Search for the cell housing the specified text and yield its [X, Y] center coordinate. 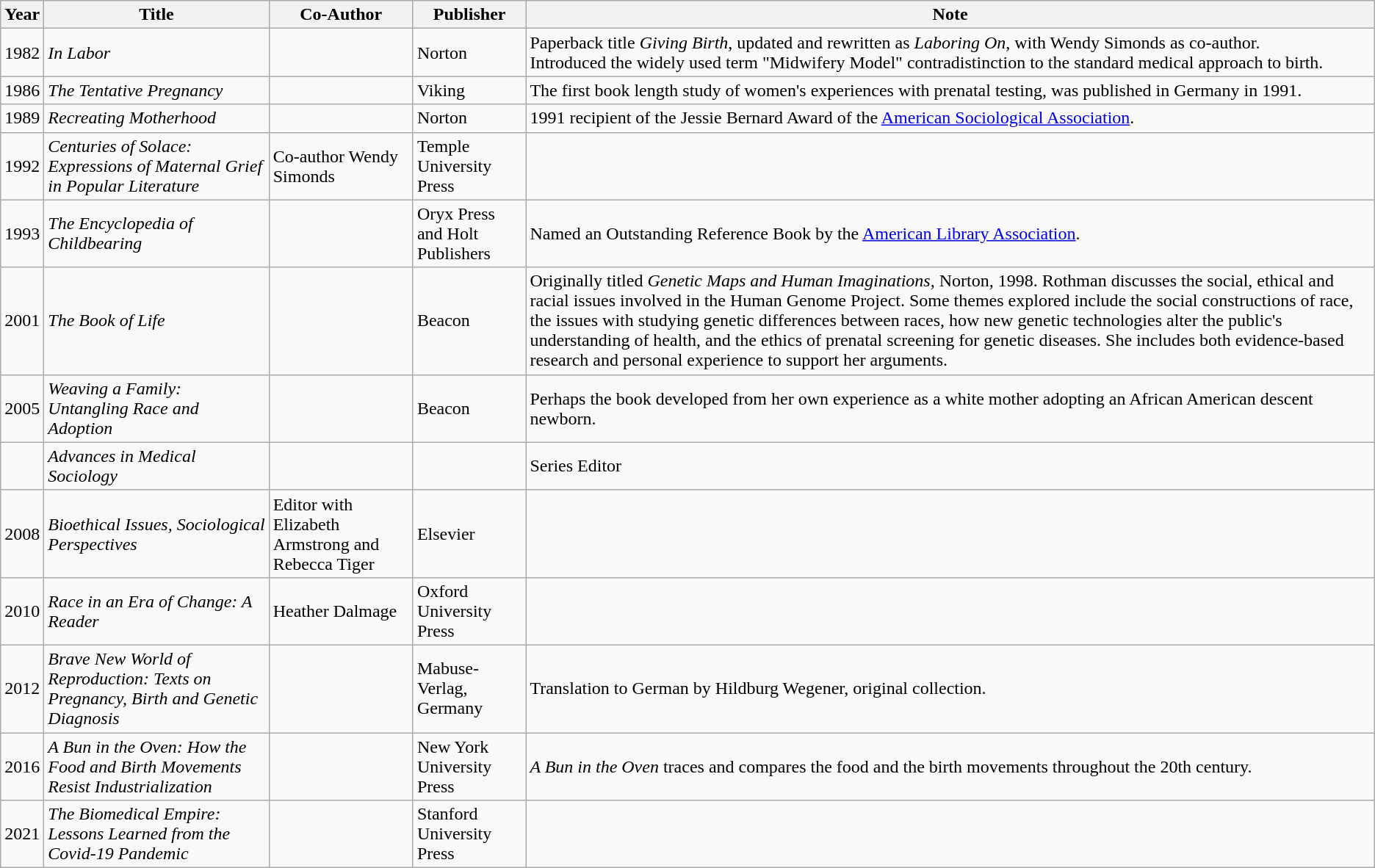
Temple University Press [469, 166]
2010 [22, 611]
The first book length study of women's experiences with prenatal testing, was published in Germany in 1991. [950, 90]
1992 [22, 166]
Mabuse-Verlag, Germany [469, 689]
Brave New World of Reproduction: Texts on Pregnancy, Birth and Genetic Diagnosis [156, 689]
2001 [22, 321]
Oxford University Press [469, 611]
Stanford University Press [469, 834]
New York University Press [469, 767]
Viking [469, 90]
Translation to German by Hildburg Wegener, original collection. [950, 689]
2012 [22, 689]
Named an Outstanding Reference Book by the American Library Association. [950, 234]
Co-Author [341, 15]
Elsevier [469, 533]
Centuries of Solace: Expressions of Maternal Grief in Popular Literature [156, 166]
1986 [22, 90]
Weaving a Family: Untangling Race and Adoption [156, 408]
The Biomedical Empire: Lessons Learned from the Covid-19 Pandemic [156, 834]
The Book of Life [156, 321]
A Bun in the Oven: How the Food and Birth Movements Resist Industrialization [156, 767]
2016 [22, 767]
Note [950, 15]
2021 [22, 834]
1989 [22, 118]
1982 [22, 53]
The Encyclopedia of Childbearing [156, 234]
Advances in Medical Sociology [156, 466]
Heather Dalmage [341, 611]
Title [156, 15]
Series Editor [950, 466]
2008 [22, 533]
Bioethical Issues, Sociological Perspectives [156, 533]
Year [22, 15]
Perhaps the book developed from her own experience as a white mother adopting an African American descent newborn. [950, 408]
Editor with Elizabeth Armstrong and Rebecca Tiger [341, 533]
The Tentative Pregnancy [156, 90]
1991 recipient of the Jessie Bernard Award of the American Sociological Association. [950, 118]
Recreating Motherhood [156, 118]
Oryx Press and Holt Publishers [469, 234]
Publisher [469, 15]
Co-author Wendy Simonds [341, 166]
In Labor [156, 53]
Race in an Era of Change: A Reader [156, 611]
1993 [22, 234]
2005 [22, 408]
A Bun in the Oven traces and compares the food and the birth movements throughout the 20th century. [950, 767]
